Extract the [X, Y] coordinate from the center of the cell holding the provided text.  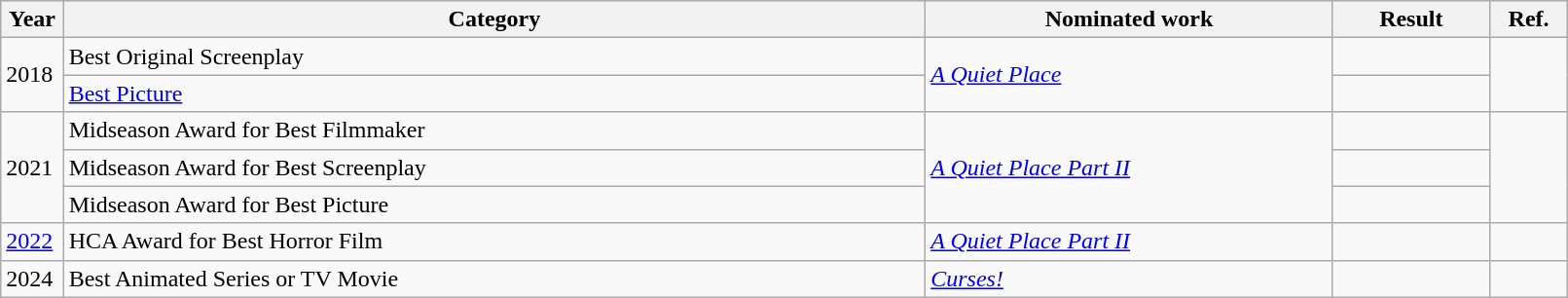
Midseason Award for Best Screenplay [494, 168]
2018 [32, 75]
Year [32, 19]
Best Original Screenplay [494, 56]
A Quiet Place [1129, 75]
Best Picture [494, 93]
HCA Award for Best Horror Film [494, 242]
2024 [32, 279]
Category [494, 19]
Midseason Award for Best Filmmaker [494, 130]
Best Animated Series or TV Movie [494, 279]
Curses! [1129, 279]
2022 [32, 242]
Result [1411, 19]
Nominated work [1129, 19]
Ref. [1528, 19]
Midseason Award for Best Picture [494, 205]
2021 [32, 168]
